Output the (X, Y) coordinate of the center of the cell containing the given text.  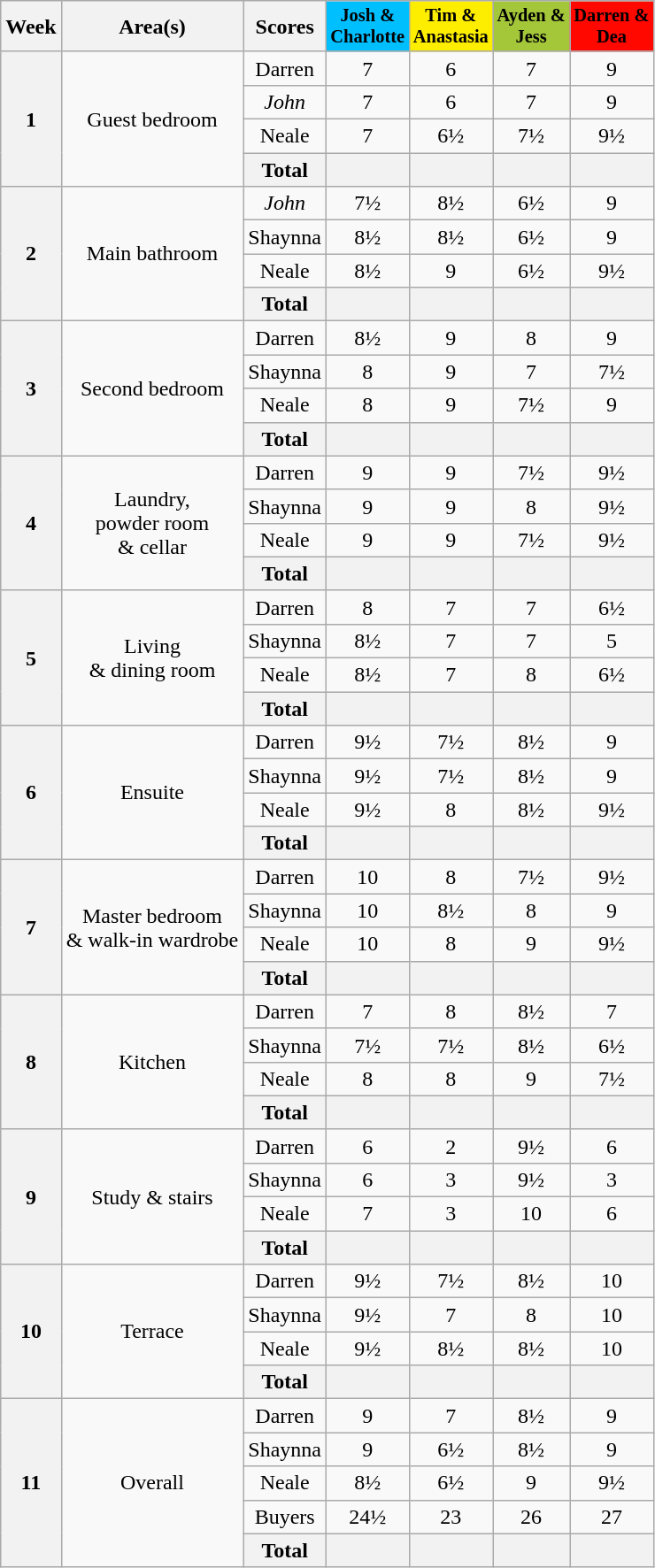
Tim &Anastasia (451, 27)
Second bedroom (152, 388)
Overall (152, 1483)
Ensuite (152, 793)
4 (31, 523)
23 (451, 1517)
Josh &Charlotte (368, 27)
Laundry,powder room& cellar (152, 523)
Darren &Dea (613, 27)
Week (31, 27)
1 (31, 119)
27 (613, 1517)
Living& dining room (152, 657)
26 (531, 1517)
11 (31, 1483)
Kitchen (152, 1062)
Study & stairs (152, 1196)
Guest bedroom (152, 119)
Area(s) (152, 27)
Ayden &Jess (531, 27)
Terrace (152, 1332)
Master bedroom& walk-in wardrobe (152, 927)
Main bathroom (152, 254)
24½ (368, 1517)
Scores (285, 27)
Buyers (285, 1517)
